Capture the cell that displays the provided text and extract its [X, Y] central coordinate. 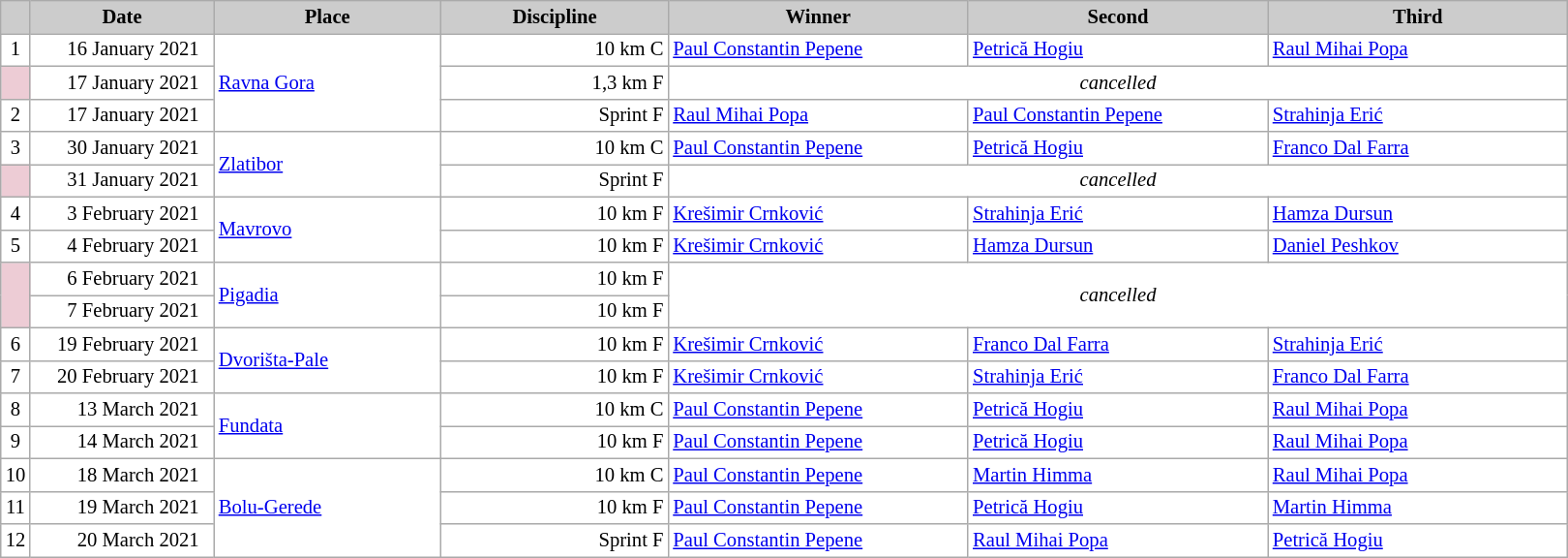
19 March 2021 [122, 508]
30 January 2021 [122, 148]
7 [15, 377]
Third [1418, 16]
12 [15, 540]
16 January 2021 [122, 49]
7 February 2021 [122, 311]
Date [122, 16]
14 March 2021 [122, 442]
3 [15, 148]
Pigadia [327, 294]
Ravna Gora [327, 81]
Daniel Peshkov [1418, 246]
19 February 2021 [122, 344]
20 March 2021 [122, 540]
1 [15, 49]
11 [15, 508]
Fundata [327, 426]
Mavrovo [327, 230]
Place [327, 16]
9 [15, 442]
5 [15, 246]
31 January 2021 [122, 180]
10 [15, 475]
Winner [818, 16]
2 [15, 115]
3 February 2021 [122, 213]
8 [15, 410]
1,3 km F [556, 82]
13 March 2021 [122, 410]
4 [15, 213]
18 March 2021 [122, 475]
Discipline [556, 16]
Bolu-Gerede [327, 508]
Dvorišta-Pale [327, 360]
4 February 2021 [122, 246]
Zlatibor [327, 165]
6 [15, 344]
20 February 2021 [122, 377]
Second [1118, 16]
6 February 2021 [122, 278]
